Search for the cell housing the specified text and yield its [X, Y] center coordinate. 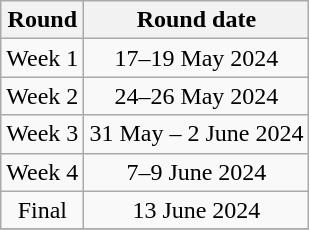
13 June 2024 [196, 210]
Week 2 [42, 96]
Round [42, 20]
Week 4 [42, 172]
Week 3 [42, 134]
24–26 May 2024 [196, 96]
Final [42, 210]
Week 1 [42, 58]
17–19 May 2024 [196, 58]
31 May – 2 June 2024 [196, 134]
Round date [196, 20]
7–9 June 2024 [196, 172]
